Scan for the cell matching the given text and deliver its [x, y] coordinate at center. 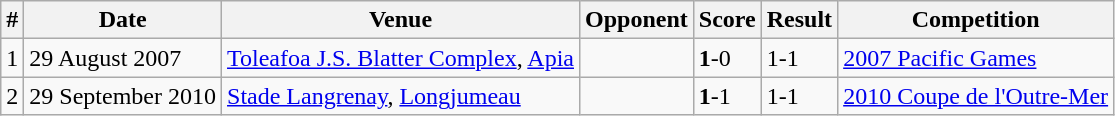
1 [12, 58]
Date [123, 20]
2010 Coupe de l'Outre-Mer [976, 96]
29 August 2007 [123, 58]
Opponent [637, 20]
Result [799, 20]
29 September 2010 [123, 96]
# [12, 20]
Competition [976, 20]
Venue [401, 20]
1-0 [727, 58]
2 [12, 96]
Toleafoa J.S. Blatter Complex, Apia [401, 58]
Score [727, 20]
Stade Langrenay, Longjumeau [401, 96]
2007 Pacific Games [976, 58]
